Determine the (x, y) coordinate at the center of the cell enclosing the given text.  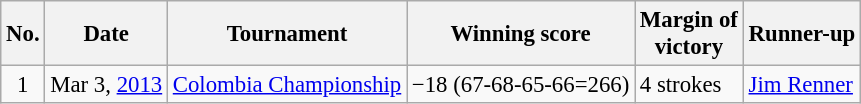
1 (23, 85)
Jim Renner (802, 85)
No. (23, 34)
Mar 3, 2013 (106, 85)
Colombia Championship (286, 85)
Margin ofvictory (690, 34)
Runner-up (802, 34)
Date (106, 34)
4 strokes (690, 85)
Winning score (521, 34)
−18 (67-68-65-66=266) (521, 85)
Tournament (286, 34)
